Capture the cell that displays the provided text and extract its [x, y] central coordinate. 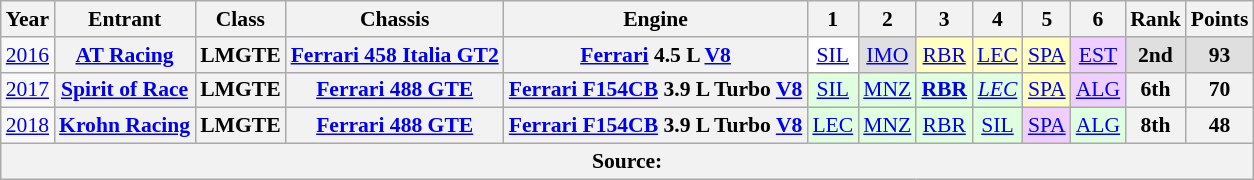
5 [1047, 19]
Engine [656, 19]
93 [1220, 55]
70 [1220, 90]
2016 [28, 55]
EST [1098, 55]
AT Racing [124, 55]
Class [240, 19]
Ferrari 458 Italia GT2 [395, 55]
1 [832, 19]
Entrant [124, 19]
48 [1220, 126]
6 [1098, 19]
Source: [628, 162]
6th [1156, 90]
IMO [887, 55]
4 [998, 19]
8th [1156, 126]
Points [1220, 19]
2nd [1156, 55]
Rank [1156, 19]
3 [944, 19]
Chassis [395, 19]
2018 [28, 126]
Year [28, 19]
Krohn Racing [124, 126]
Ferrari 4.5 L V8 [656, 55]
Spirit of Race [124, 90]
2 [887, 19]
2017 [28, 90]
